Extract the [X, Y] coordinate from the center of the cell holding the provided text.  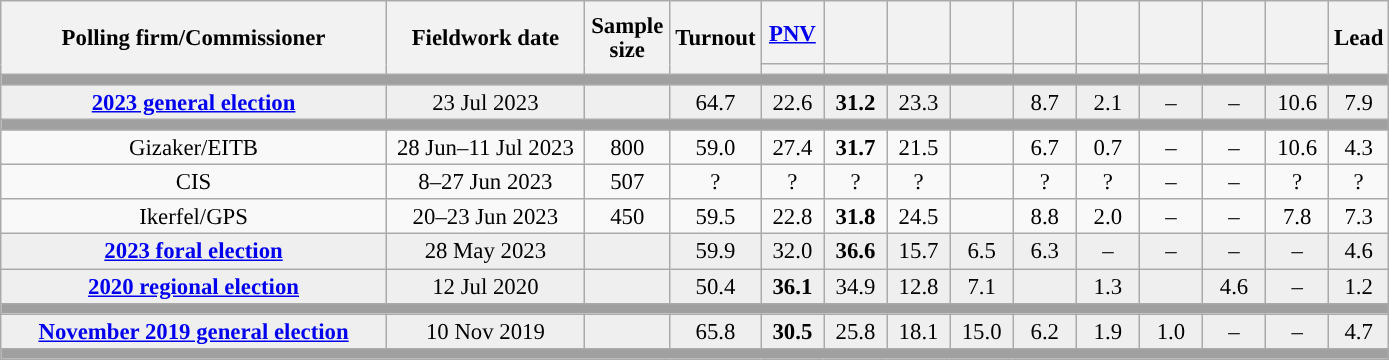
450 [627, 218]
4.3 [1359, 148]
8.7 [1044, 102]
31.7 [856, 148]
36.1 [792, 286]
21.5 [918, 148]
Fieldwork date [485, 38]
25.8 [856, 332]
65.8 [716, 332]
24.5 [918, 218]
Ikerfel/GPS [194, 218]
8–27 Jun 2023 [485, 182]
1.2 [1359, 286]
15.0 [982, 332]
4.7 [1359, 332]
59.9 [716, 252]
22.8 [792, 218]
12 Jul 2020 [485, 286]
22.6 [792, 102]
18.1 [918, 332]
15.7 [918, 252]
November 2019 general election [194, 332]
Turnout [716, 38]
2.0 [1108, 218]
2020 regional election [194, 286]
50.4 [716, 286]
7.8 [1298, 218]
2023 foral election [194, 252]
32.0 [792, 252]
Gizaker/EITB [194, 148]
6.2 [1044, 332]
8.8 [1044, 218]
20–23 Jun 2023 [485, 218]
23.3 [918, 102]
1.3 [1108, 286]
2.1 [1108, 102]
Lead [1359, 38]
59.5 [716, 218]
1.9 [1108, 332]
28 Jun–11 Jul 2023 [485, 148]
800 [627, 148]
31.2 [856, 102]
64.7 [716, 102]
31.8 [856, 218]
507 [627, 182]
7.9 [1359, 102]
7.3 [1359, 218]
6.3 [1044, 252]
CIS [194, 182]
30.5 [792, 332]
Sample size [627, 38]
Polling firm/Commissioner [194, 38]
PNV [792, 32]
7.1 [982, 286]
0.7 [1108, 148]
1.0 [1170, 332]
6.5 [982, 252]
6.7 [1044, 148]
10 Nov 2019 [485, 332]
28 May 2023 [485, 252]
2023 general election [194, 102]
23 Jul 2023 [485, 102]
12.8 [918, 286]
27.4 [792, 148]
59.0 [716, 148]
34.9 [856, 286]
36.6 [856, 252]
